Search for the cell housing the specified text and yield its (x, y) center coordinate. 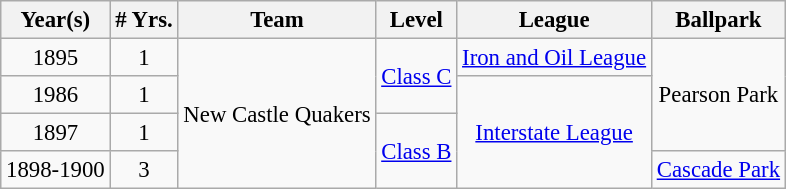
1895 (56, 58)
Class C (416, 76)
1898-1900 (56, 170)
League (554, 20)
Ballpark (718, 20)
Pearson Park (718, 96)
Cascade Park (718, 170)
Level (416, 20)
Year(s) (56, 20)
Class B (416, 152)
Team (277, 20)
1897 (56, 133)
New Castle Quakers (277, 114)
# Yrs. (144, 20)
1986 (56, 95)
3 (144, 170)
Interstate League (554, 132)
Iron and Oil League (554, 58)
